From the cell containing the given text, extract its center point as [X, Y] coordinate. 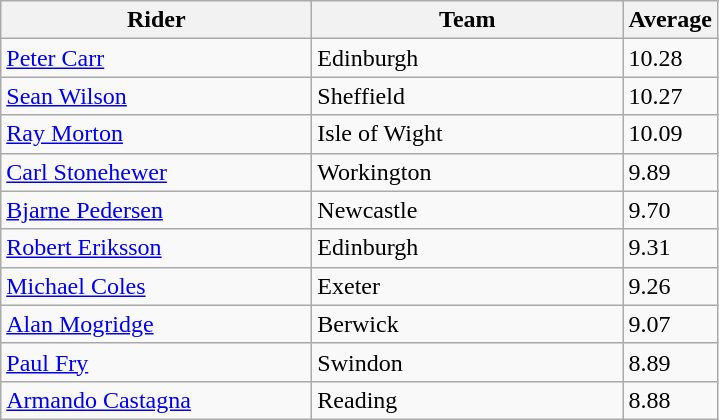
Workington [468, 172]
Alan Mogridge [156, 324]
Carl Stonehewer [156, 172]
Bjarne Pedersen [156, 210]
10.09 [670, 134]
Reading [468, 400]
9.70 [670, 210]
9.07 [670, 324]
Team [468, 20]
Newcastle [468, 210]
8.88 [670, 400]
Sheffield [468, 96]
9.89 [670, 172]
9.31 [670, 248]
10.28 [670, 58]
Armando Castagna [156, 400]
Rider [156, 20]
Swindon [468, 362]
Peter Carr [156, 58]
Berwick [468, 324]
10.27 [670, 96]
Average [670, 20]
8.89 [670, 362]
Robert Eriksson [156, 248]
Isle of Wight [468, 134]
Exeter [468, 286]
Michael Coles [156, 286]
Paul Fry [156, 362]
Ray Morton [156, 134]
Sean Wilson [156, 96]
9.26 [670, 286]
